For the text-containing cell, return its midpoint in (x, y) coordinate format. 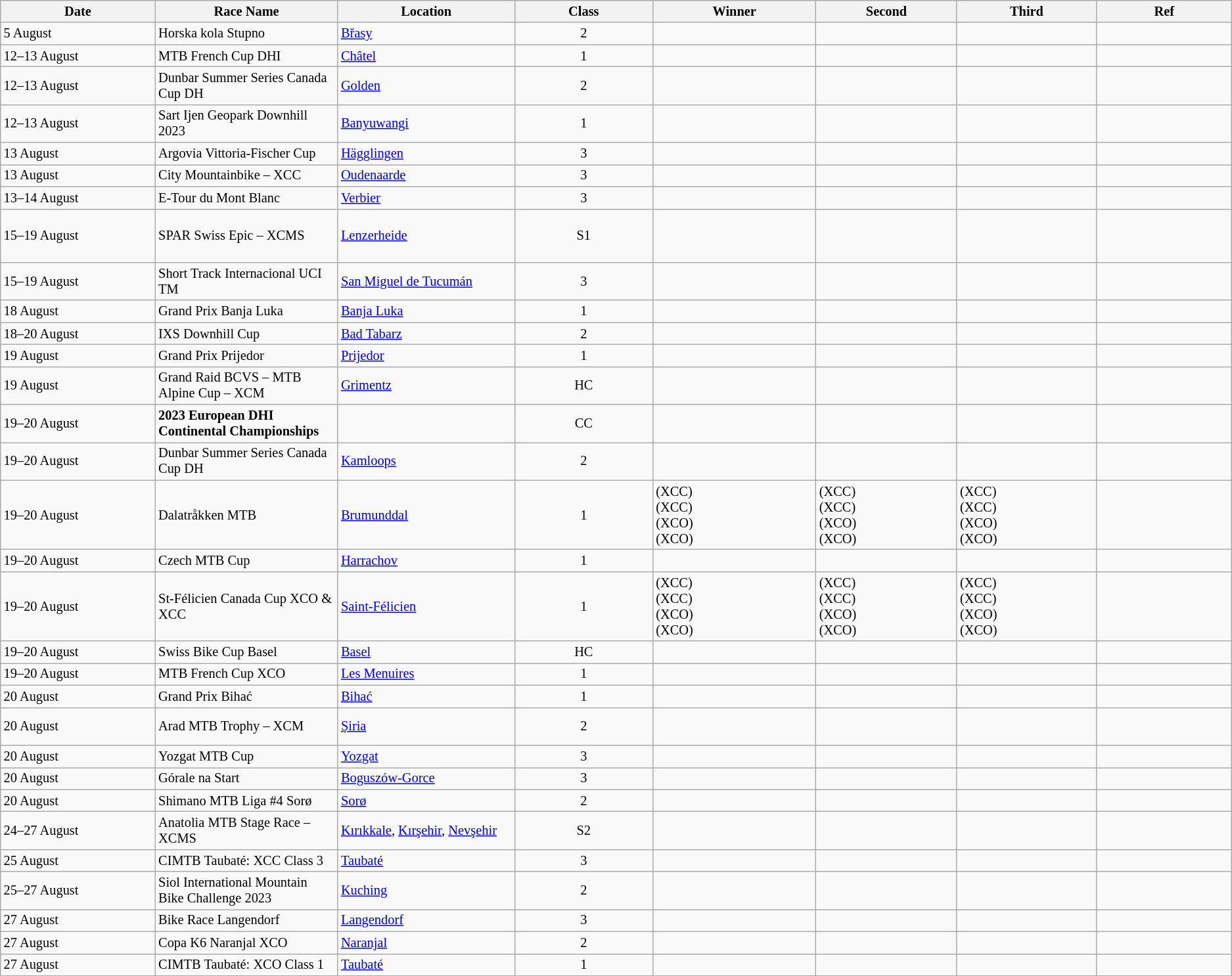
E-Tour du Mont Blanc (246, 198)
Kırıkkale, Kırşehir, Nevşehir (426, 830)
Date (78, 11)
Langendorf (426, 920)
Bad Tabarz (426, 334)
25 August (78, 860)
Brumunddal (426, 515)
Location (426, 11)
MTB French Cup DHI (246, 56)
2023 European DHI Continental Championships (246, 424)
S2 (583, 830)
25–27 August (78, 891)
24–27 August (78, 830)
Les Menuires (426, 674)
Górale na Start (246, 778)
Lenzerheide (426, 236)
Grand Prix Bihać (246, 696)
18–20 August (78, 334)
Boguszów-Gorce (426, 778)
Dalatråkken MTB (246, 515)
13–14 August (78, 198)
Břasy (426, 33)
Basel (426, 652)
Kuching (426, 891)
Yozgat (426, 756)
CIMTB Taubaté: XCO Class 1 (246, 965)
Shimano MTB Liga #4 Sorø (246, 801)
Châtel (426, 56)
Șiria (426, 726)
Swiss Bike Cup Basel (246, 652)
Anatolia MTB Stage Race – XCMS (246, 830)
Copa K6 Naranjal XCO (246, 943)
IXS Downhill Cup (246, 334)
St-Félicien Canada Cup XCO & XCC (246, 606)
CC (583, 424)
Short Track Internacional UCI TM (246, 281)
SPAR Swiss Epic – XCMS (246, 236)
Argovia Vittoria-Fischer Cup (246, 154)
Arad MTB Trophy – XCM (246, 726)
San Miguel de Tucumán (426, 281)
Grand Prix Prijedor (246, 355)
Verbier (426, 198)
Czech MTB Cup (246, 560)
City Mountainbike – XCC (246, 175)
Hägglingen (426, 154)
Banyuwangi (426, 123)
Grimentz (426, 386)
Bike Race Langendorf (246, 920)
Golden (426, 85)
Harrachov (426, 560)
Prijedor (426, 355)
CIMTB Taubaté: XCC Class 3 (246, 860)
Grand Raid BCVS – MTB Alpine Cup – XCM (246, 386)
Horska kola Stupno (246, 33)
Sorø (426, 801)
Banja Luka (426, 311)
Second (886, 11)
Bihać (426, 696)
Saint-Félicien (426, 606)
Yozgat MTB Cup (246, 756)
Race Name (246, 11)
Oudenaarde (426, 175)
Class (583, 11)
S1 (583, 236)
18 August (78, 311)
Kamloops (426, 461)
Third (1026, 11)
Sart Ijen Geopark Downhill 2023 (246, 123)
Grand Prix Banja Luka (246, 311)
Ref (1164, 11)
Winner (735, 11)
Siol International Mountain Bike Challenge 2023 (246, 891)
MTB French Cup XCO (246, 674)
Naranjal (426, 943)
5 August (78, 33)
